Scan for the cell matching the given text and deliver its [x, y] coordinate at center. 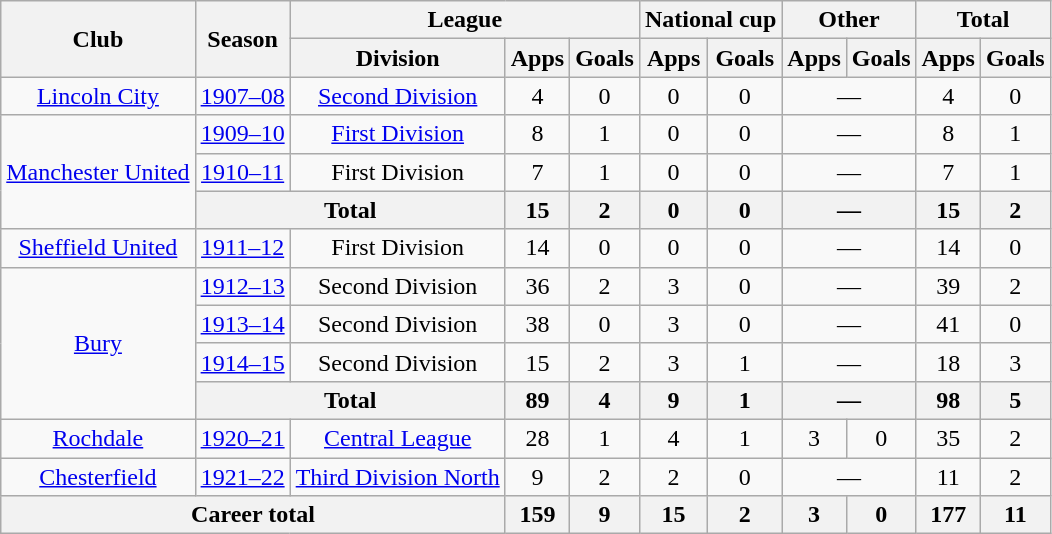
Sheffield United [98, 248]
Third Division North [398, 477]
1910–11 [242, 172]
1912–13 [242, 286]
177 [948, 515]
1914–15 [242, 362]
28 [537, 438]
159 [537, 515]
Central League [398, 438]
39 [948, 286]
35 [948, 438]
38 [537, 324]
41 [948, 324]
Other [849, 20]
89 [537, 400]
1913–14 [242, 324]
1921–22 [242, 477]
Bury [98, 343]
Manchester United [98, 172]
5 [1015, 400]
98 [948, 400]
Career total [253, 515]
Chesterfield [98, 477]
League [464, 20]
National cup [710, 20]
1907–08 [242, 96]
36 [537, 286]
Rochdale [98, 438]
Club [98, 39]
Season [242, 39]
1920–21 [242, 438]
Lincoln City [98, 96]
1911–12 [242, 248]
Division [398, 58]
1909–10 [242, 134]
18 [948, 362]
